Locate the cell with the specified text and output its [X, Y] center coordinate. 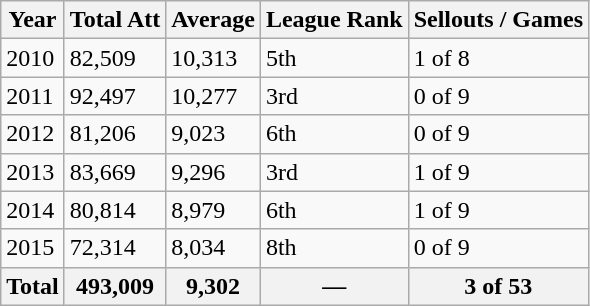
2011 [33, 96]
1 of 8 [498, 58]
— [334, 286]
9,023 [214, 134]
92,497 [115, 96]
8th [334, 248]
League Rank [334, 20]
Average [214, 20]
10,277 [214, 96]
2013 [33, 172]
10,313 [214, 58]
8,979 [214, 210]
Total [33, 286]
2010 [33, 58]
9,296 [214, 172]
8,034 [214, 248]
Total Att [115, 20]
5th [334, 58]
2014 [33, 210]
9,302 [214, 286]
3 of 53 [498, 286]
Year [33, 20]
2015 [33, 248]
80,814 [115, 210]
81,206 [115, 134]
2012 [33, 134]
Sellouts / Games [498, 20]
72,314 [115, 248]
82,509 [115, 58]
493,009 [115, 286]
83,669 [115, 172]
